Locate the cell with the specified text and output its [X, Y] center coordinate. 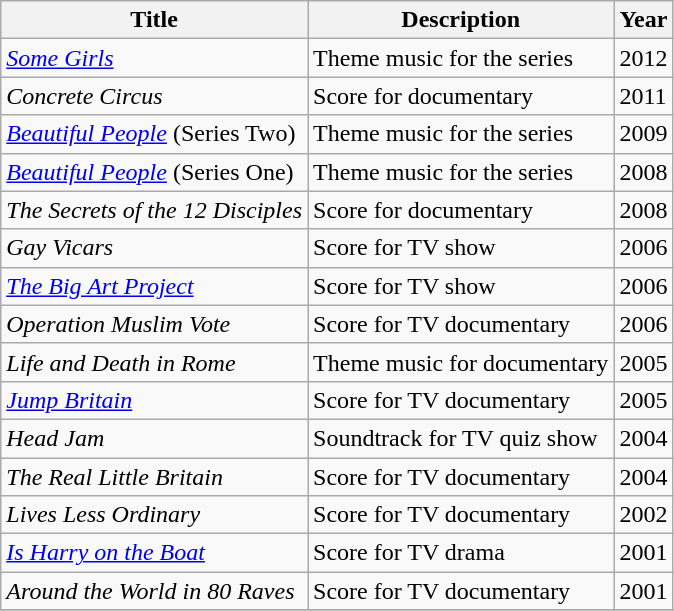
Score for TV drama [461, 553]
Concrete Circus [154, 96]
Is Harry on the Boat [154, 553]
Life and Death in Rome [154, 362]
Beautiful People (Series One) [154, 172]
Head Jam [154, 438]
2002 [644, 515]
Soundtrack for TV quiz show [461, 438]
Beautiful People (Series Two) [154, 134]
The Secrets of the 12 Disciples [154, 210]
Title [154, 20]
The Big Art Project [154, 286]
2012 [644, 58]
Jump Britain [154, 400]
Year [644, 20]
2009 [644, 134]
Operation Muslim Vote [154, 324]
Some Girls [154, 58]
Around the World in 80 Raves [154, 591]
Description [461, 20]
2011 [644, 96]
Theme music for documentary [461, 362]
The Real Little Britain [154, 477]
Gay Vicars [154, 248]
Lives Less Ordinary [154, 515]
